Return the (x, y) coordinate for the center point of the cell that contains the specified text.  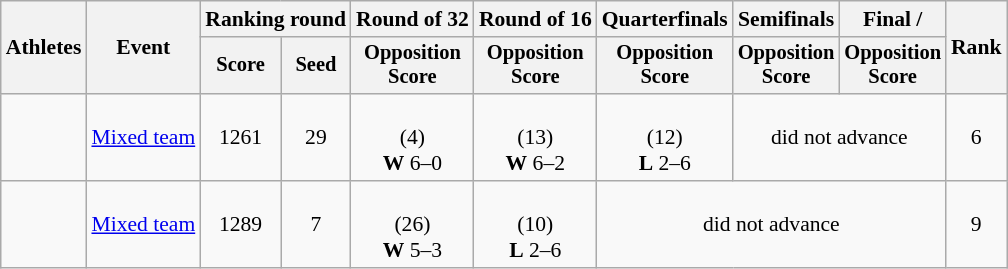
Score (240, 66)
Event (143, 48)
(13)W 6–2 (536, 138)
9 (976, 224)
Ranking round (276, 19)
(10)L 2–6 (536, 224)
Semifinals (786, 19)
6 (976, 138)
Quarterfinals (665, 19)
(26)W 5–3 (412, 224)
Round of 16 (536, 19)
1289 (240, 224)
1261 (240, 138)
Athletes (44, 48)
Rank (976, 48)
29 (316, 138)
(12)L 2–6 (665, 138)
(4)W 6–0 (412, 138)
Round of 32 (412, 19)
Final / (892, 19)
Seed (316, 66)
7 (316, 224)
